Identify which cell holds the provided text, then report its (x, y) central coordinate. 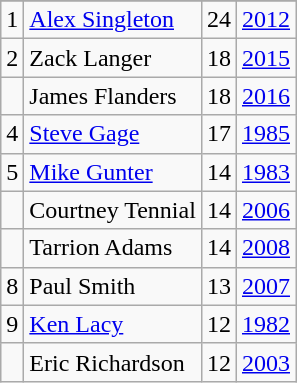
2008 (266, 248)
Steve Gage (113, 134)
2012 (266, 20)
8 (12, 286)
Mike Gunter (113, 172)
2006 (266, 210)
2 (12, 58)
Zack Langer (113, 58)
24 (218, 20)
1983 (266, 172)
Eric Richardson (113, 362)
17 (218, 134)
Paul Smith (113, 286)
13 (218, 286)
5 (12, 172)
James Flanders (113, 96)
Alex Singleton (113, 20)
1982 (266, 324)
1985 (266, 134)
9 (12, 324)
1 (12, 20)
2007 (266, 286)
Ken Lacy (113, 324)
Courtney Tennial (113, 210)
Tarrion Adams (113, 248)
2016 (266, 96)
2003 (266, 362)
4 (12, 134)
2015 (266, 58)
